Search for the cell housing the specified text and yield its [X, Y] center coordinate. 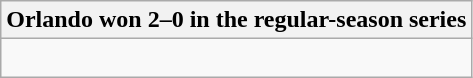
Orlando won 2–0 in the regular-season series [236, 20]
